For the text-containing cell, return its midpoint in (x, y) coordinate format. 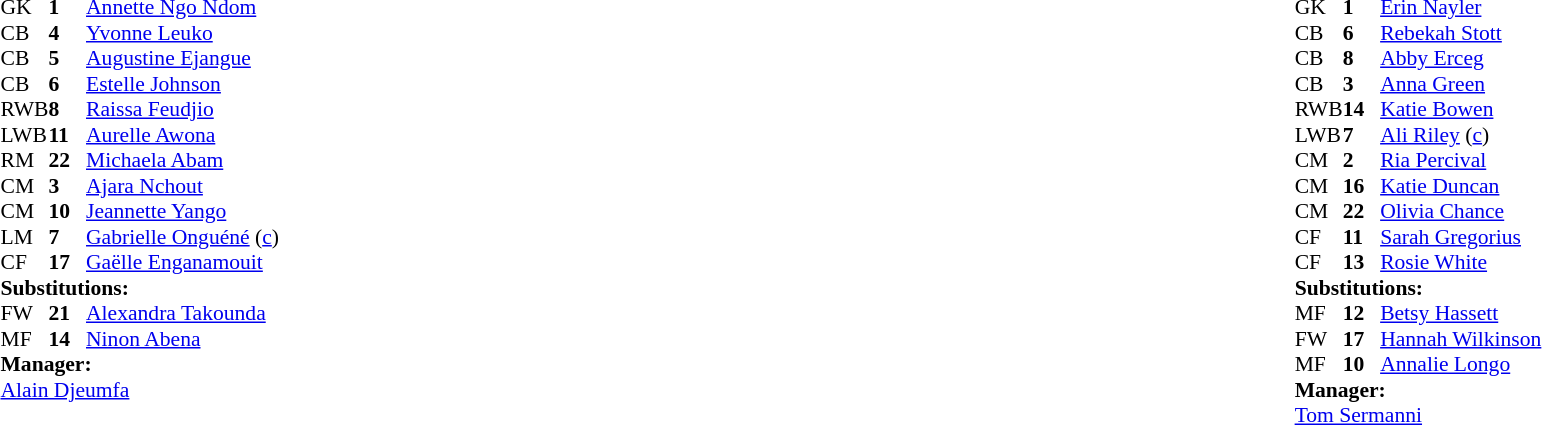
13 (1362, 263)
Katie Duncan (1460, 186)
Ajara Nchout (182, 186)
Abby Erceg (1460, 59)
Olivia Chance (1460, 211)
Betsy Hassett (1460, 313)
Ali Riley (c) (1460, 135)
Rosie White (1460, 263)
Aurelle Awona (182, 135)
12 (1362, 313)
Raissa Feudjio (182, 109)
Rebekah Stott (1460, 33)
Sarah Gregorius (1460, 237)
4 (67, 33)
LM (24, 237)
Anna Green (1460, 84)
Jeannette Yango (182, 211)
2 (1362, 161)
Hannah Wilkinson (1460, 339)
Alain Djeumfa (140, 390)
Yvonne Leuko (182, 33)
Ninon Abena (182, 339)
RM (24, 161)
Estelle Johnson (182, 84)
Annalie Longo (1460, 365)
Gaëlle Enganamouit (182, 263)
Gabrielle Onguéné (c) (182, 237)
16 (1362, 186)
Augustine Ejangue (182, 59)
Alexandra Takounda (182, 313)
Katie Bowen (1460, 109)
Ria Percival (1460, 161)
5 (67, 59)
21 (67, 313)
Michaela Abam (182, 161)
